Search for the cell housing the specified text and yield its (x, y) center coordinate. 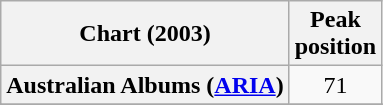
Australian Albums (ARIA) (145, 85)
Peakposition (335, 34)
71 (335, 85)
Chart (2003) (145, 34)
